Return the [x, y] coordinate for the center point of the cell that contains the specified text.  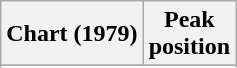
Peakposition [189, 34]
Chart (1979) [72, 34]
